Output the (X, Y) coordinate of the center of the cell containing the given text.  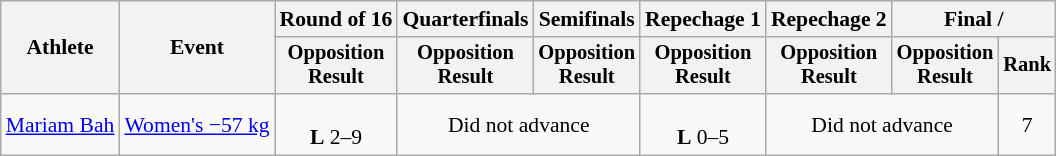
L 0–5 (703, 124)
Semifinals (586, 19)
Event (196, 48)
Repechage 2 (829, 19)
L 2–9 (336, 124)
Athlete (60, 48)
Round of 16 (336, 19)
Rank (1027, 66)
Women's −57 kg (196, 124)
Final / (974, 19)
Repechage 1 (703, 19)
Mariam Bah (60, 124)
7 (1027, 124)
Quarterfinals (465, 19)
